Pinpoint the cell where the given text exists, returning its [X, Y] midpoint coordinate. 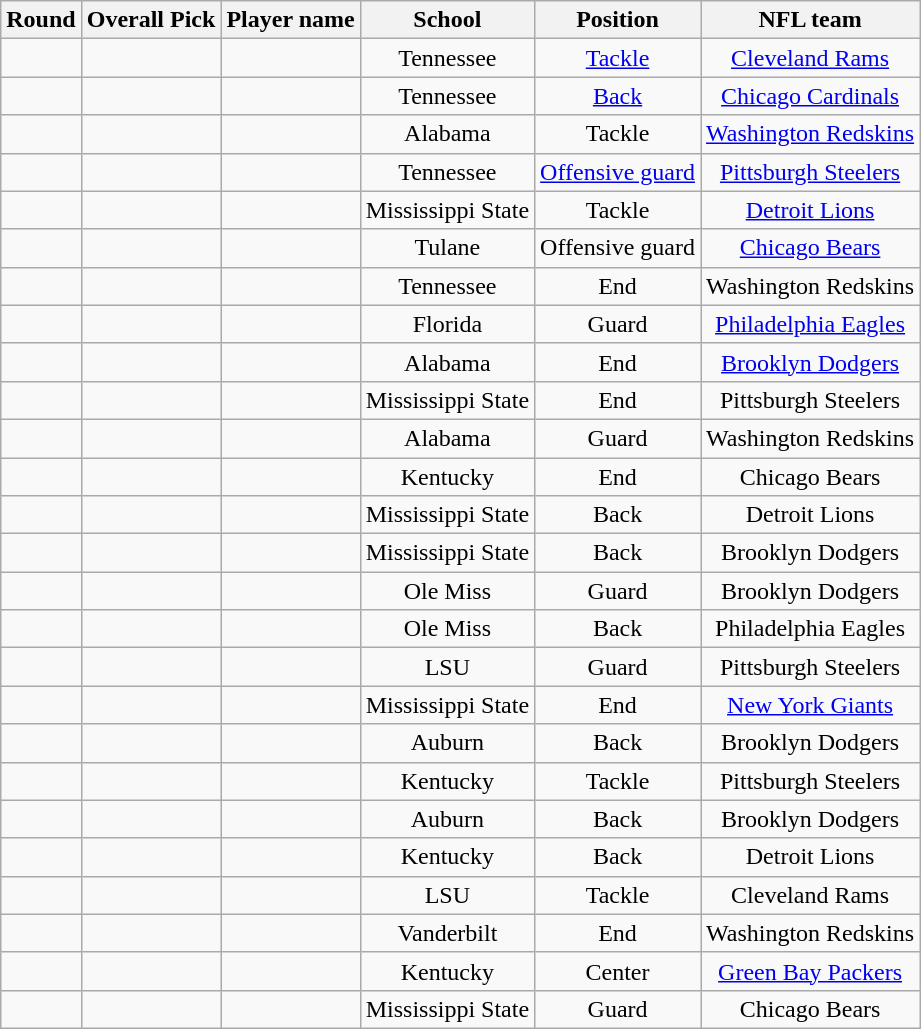
Florida [447, 324]
Overall Pick [151, 20]
Chicago Cardinals [810, 96]
Green Bay Packers [810, 971]
Position [618, 20]
New York Giants [810, 705]
Player name [290, 20]
NFL team [810, 20]
Vanderbilt [447, 933]
Center [618, 971]
Tulane [447, 248]
School [447, 20]
Round [41, 20]
